For the text-containing cell, return its midpoint in (x, y) coordinate format. 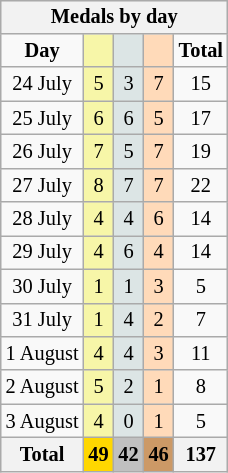
31 July (42, 320)
11 (201, 354)
2 August (42, 387)
24 July (42, 84)
25 July (42, 118)
27 July (42, 185)
49 (98, 455)
137 (201, 455)
42 (129, 455)
26 July (42, 152)
29 July (42, 253)
Medals by day (114, 17)
15 (201, 84)
17 (201, 118)
19 (201, 152)
3 August (42, 421)
0 (129, 421)
Day (42, 51)
28 July (42, 219)
1 August (42, 354)
22 (201, 185)
30 July (42, 286)
46 (159, 455)
